Capture the cell that displays the provided text and extract its [X, Y] central coordinate. 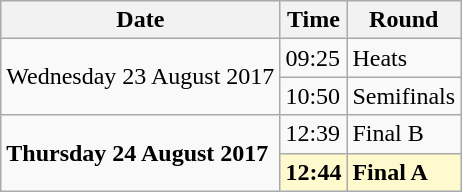
12:44 [314, 172]
10:50 [314, 96]
12:39 [314, 134]
Round [404, 20]
Wednesday 23 August 2017 [140, 77]
09:25 [314, 58]
Date [140, 20]
Heats [404, 58]
Final B [404, 134]
Final A [404, 172]
Thursday 24 August 2017 [140, 153]
Semifinals [404, 96]
Time [314, 20]
